Detect which cell encompasses the target text, then output its (X, Y) center coordinate. 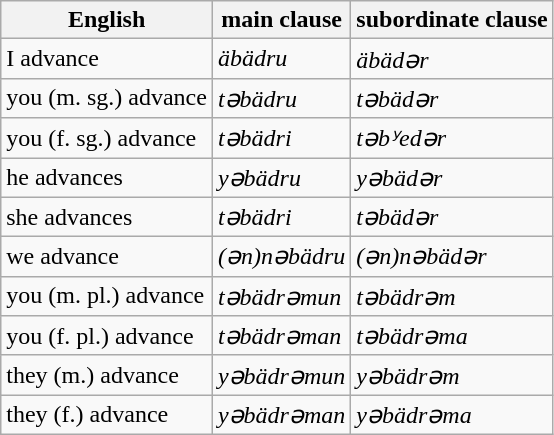
you (f. sg.) advance (107, 138)
təbʸedər (452, 138)
äbädər (452, 59)
you (m. pl.) advance (107, 296)
yəbädrəm (452, 375)
he advances (107, 178)
yəbädrəma (452, 415)
təbädrəmun (281, 296)
yəbädru (281, 178)
English (107, 20)
main clause (281, 20)
you (f. pl.) advance (107, 336)
(ən)nəbädər (452, 257)
subordinate clause (452, 20)
yəbädrəman (281, 415)
I advance (107, 59)
təbädrəm (452, 296)
təbädru (281, 98)
äbädru (281, 59)
yəbädrəmun (281, 375)
təbädrəma (452, 336)
you (m. sg.) advance (107, 98)
yəbädər (452, 178)
(ən)nəbädru (281, 257)
təbädrəman (281, 336)
we advance (107, 257)
she advances (107, 217)
they (f.) advance (107, 415)
they (m.) advance (107, 375)
